For the text-containing cell, return its midpoint in (X, Y) coordinate format. 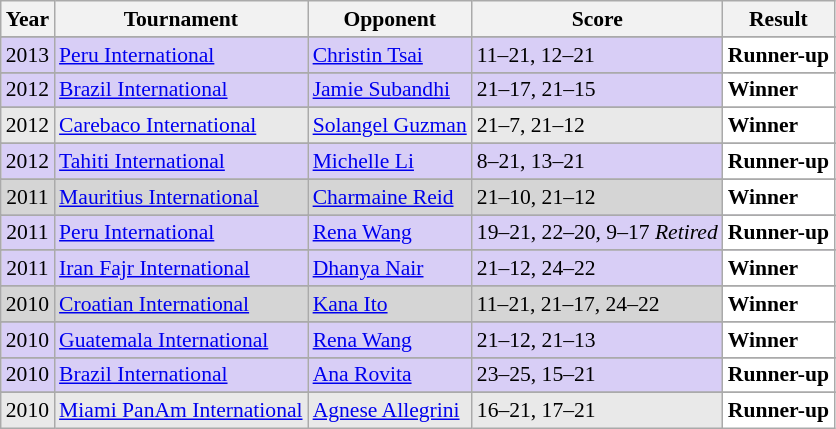
21–7, 21–12 (598, 126)
Croatian International (181, 304)
Agnese Allegrini (390, 411)
Opponent (390, 19)
Solangel Guzman (390, 126)
Miami PanAm International (181, 411)
Guatemala International (181, 340)
Kana Ito (390, 304)
23–25, 15–21 (598, 375)
2013 (28, 55)
Michelle Li (390, 162)
8–21, 13–21 (598, 162)
Tournament (181, 19)
Ana Rovita (390, 375)
Christin Tsai (390, 55)
19–21, 22–20, 9–17 Retired (598, 233)
Carebaco International (181, 126)
Dhanya Nair (390, 269)
16–21, 17–21 (598, 411)
11–21, 12–21 (598, 55)
21–17, 21–15 (598, 90)
Tahiti International (181, 162)
21–12, 24–22 (598, 269)
Year (28, 19)
21–12, 21–13 (598, 340)
11–21, 21–17, 24–22 (598, 304)
21–10, 21–12 (598, 197)
Iran Fajr International (181, 269)
Jamie Subandhi (390, 90)
Score (598, 19)
Result (778, 19)
Charmaine Reid (390, 197)
Mauritius International (181, 197)
